Return the (x, y) coordinate for the center point of the cell that contains the specified text.  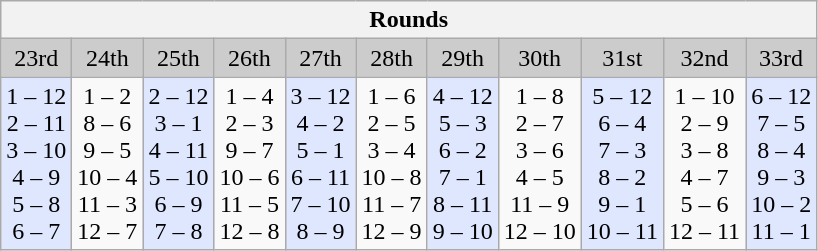
30th (540, 58)
33rd (782, 58)
31st (622, 58)
1 – 28 – 69 – 510 – 411 – 312 – 7 (108, 164)
1 – 102 – 93 – 84 – 75 – 612 – 11 (704, 164)
25th (178, 58)
5 – 126 – 47 – 38 – 29 – 110 – 11 (622, 164)
1 – 62 – 53 – 410 – 811 – 712 – 9 (392, 164)
28th (392, 58)
1 – 82 – 73 – 64 – 511 – 912 – 10 (540, 164)
3 – 124 – 25 – 16 – 117 – 108 – 9 (320, 164)
Rounds (409, 20)
29th (462, 58)
32nd (704, 58)
1 – 42 – 39 – 710 – 611 – 512 – 8 (250, 164)
1 – 122 – 113 – 104 – 95 – 86 – 7 (36, 164)
4 – 125 – 36 – 27 – 18 – 119 – 10 (462, 164)
2 – 123 – 14 – 115 – 106 – 97 – 8 (178, 164)
27th (320, 58)
23rd (36, 58)
24th (108, 58)
26th (250, 58)
6 – 127 – 58 – 49 – 310 – 211 – 1 (782, 164)
